Locate the cell with the specified text and output its (X, Y) center coordinate. 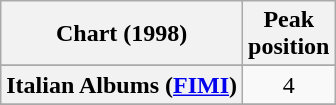
Italian Albums (FIMI) (122, 85)
Chart (1998) (122, 34)
Peakposition (289, 34)
4 (289, 85)
